Scan for the cell matching the given text and deliver its [x, y] coordinate at center. 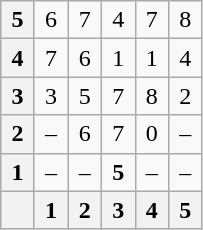
0 [152, 134]
